Detect which cell encompasses the target text, then output its (X, Y) center coordinate. 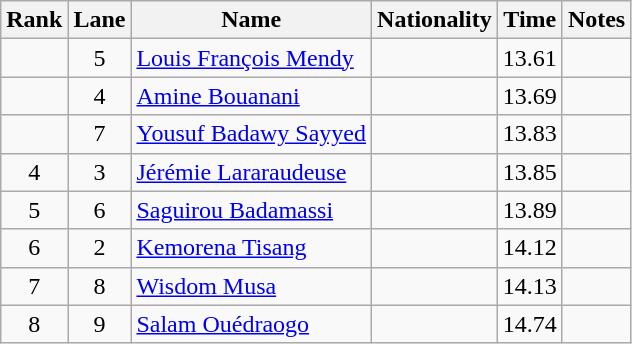
Salam Ouédraogo (252, 324)
Amine Bouanani (252, 96)
2 (100, 248)
13.85 (530, 172)
13.61 (530, 58)
Lane (100, 20)
13.83 (530, 134)
Nationality (435, 20)
Rank (34, 20)
Saguirou Badamassi (252, 210)
13.89 (530, 210)
Wisdom Musa (252, 286)
Kemorena Tisang (252, 248)
Yousuf Badawy Sayyed (252, 134)
Jérémie Lararaudeuse (252, 172)
3 (100, 172)
Time (530, 20)
Louis François Mendy (252, 58)
14.12 (530, 248)
9 (100, 324)
13.69 (530, 96)
Notes (596, 20)
14.74 (530, 324)
Name (252, 20)
14.13 (530, 286)
